Identify which cell holds the provided text, then report its [x, y] central coordinate. 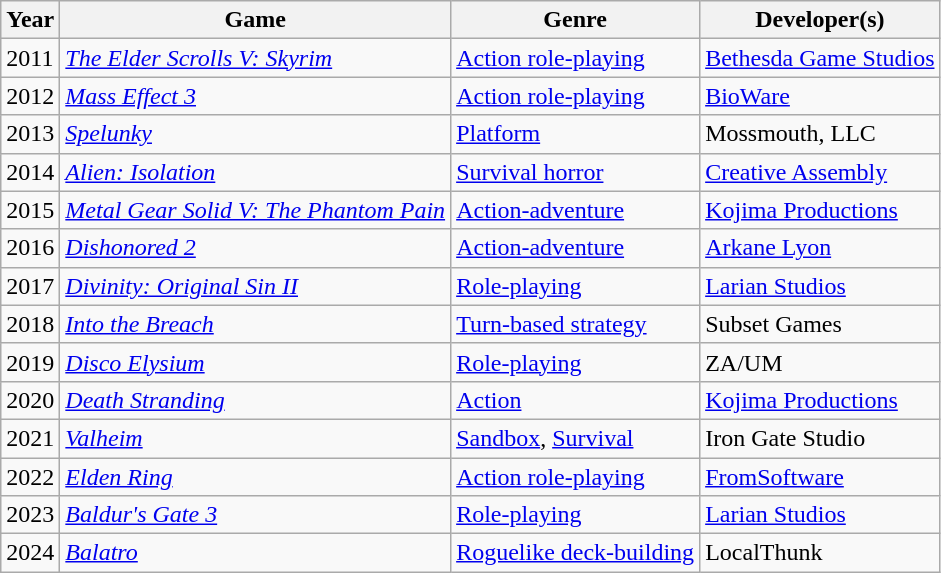
2013 [30, 134]
Developer(s) [820, 20]
Arkane Lyon [820, 248]
ZA/UM [820, 362]
Death Stranding [256, 400]
Disco Elysium [256, 362]
Valheim [256, 438]
LocalThunk [820, 553]
Game [256, 20]
Divinity: Original Sin II [256, 286]
Creative Assembly [820, 172]
FromSoftware [820, 477]
Turn-based strategy [576, 324]
2012 [30, 96]
2021 [30, 438]
Mossmouth, LLC [820, 134]
Roguelike deck-building [576, 553]
Genre [576, 20]
Into the Breach [256, 324]
Survival horror [576, 172]
Year [30, 20]
2023 [30, 515]
2024 [30, 553]
Metal Gear Solid V: The Phantom Pain [256, 210]
2015 [30, 210]
Baldur's Gate 3 [256, 515]
2016 [30, 248]
Balatro [256, 553]
2011 [30, 58]
Bethesda Game Studios [820, 58]
2022 [30, 477]
2014 [30, 172]
2019 [30, 362]
Platform [576, 134]
Action [576, 400]
2020 [30, 400]
BioWare [820, 96]
2017 [30, 286]
Mass Effect 3 [256, 96]
Dishonored 2 [256, 248]
2018 [30, 324]
Spelunky [256, 134]
Iron Gate Studio [820, 438]
Sandbox, Survival [576, 438]
Elden Ring [256, 477]
Subset Games [820, 324]
Alien: Isolation [256, 172]
The Elder Scrolls V: Skyrim [256, 58]
